Pinpoint the cell where the given text exists, returning its [x, y] midpoint coordinate. 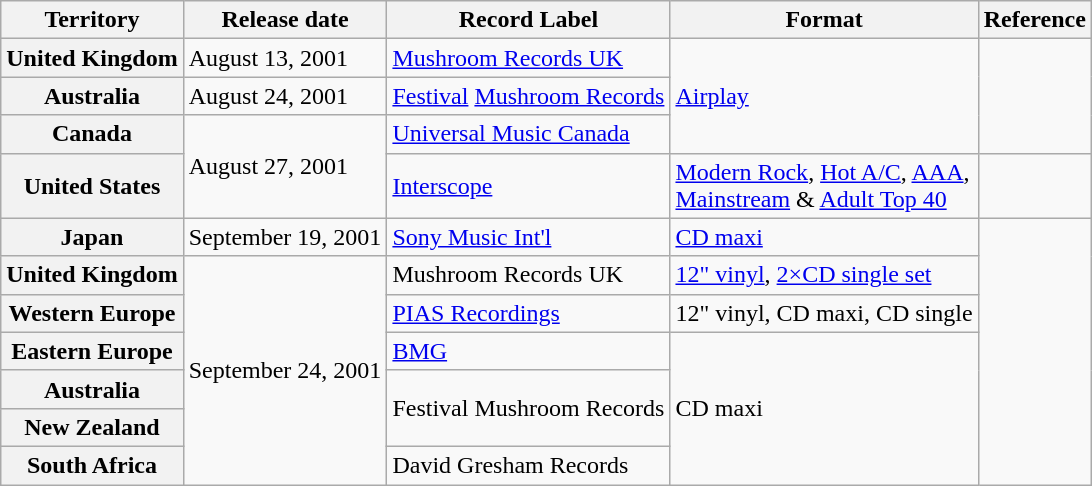
Record Label [528, 20]
Japan [92, 237]
August 13, 2001 [285, 58]
12" vinyl, 2×CD single set [824, 275]
Modern Rock, Hot A/C, AAA,Mainstream & Adult Top 40 [824, 186]
September 24, 2001 [285, 370]
12" vinyl, CD maxi, CD single [824, 313]
David Gresham Records [528, 465]
BMG [528, 351]
Western Europe [92, 313]
Canada [92, 134]
August 27, 2001 [285, 166]
United States [92, 186]
Reference [1034, 20]
South Africa [92, 465]
September 19, 2001 [285, 237]
August 24, 2001 [285, 96]
Sony Music Int'l [528, 237]
Territory [92, 20]
PIAS Recordings [528, 313]
New Zealand [92, 427]
Format [824, 20]
Universal Music Canada [528, 134]
Release date [285, 20]
Interscope [528, 186]
Eastern Europe [92, 351]
Airplay [824, 96]
